Detect which cell encompasses the target text, then output its [X, Y] center coordinate. 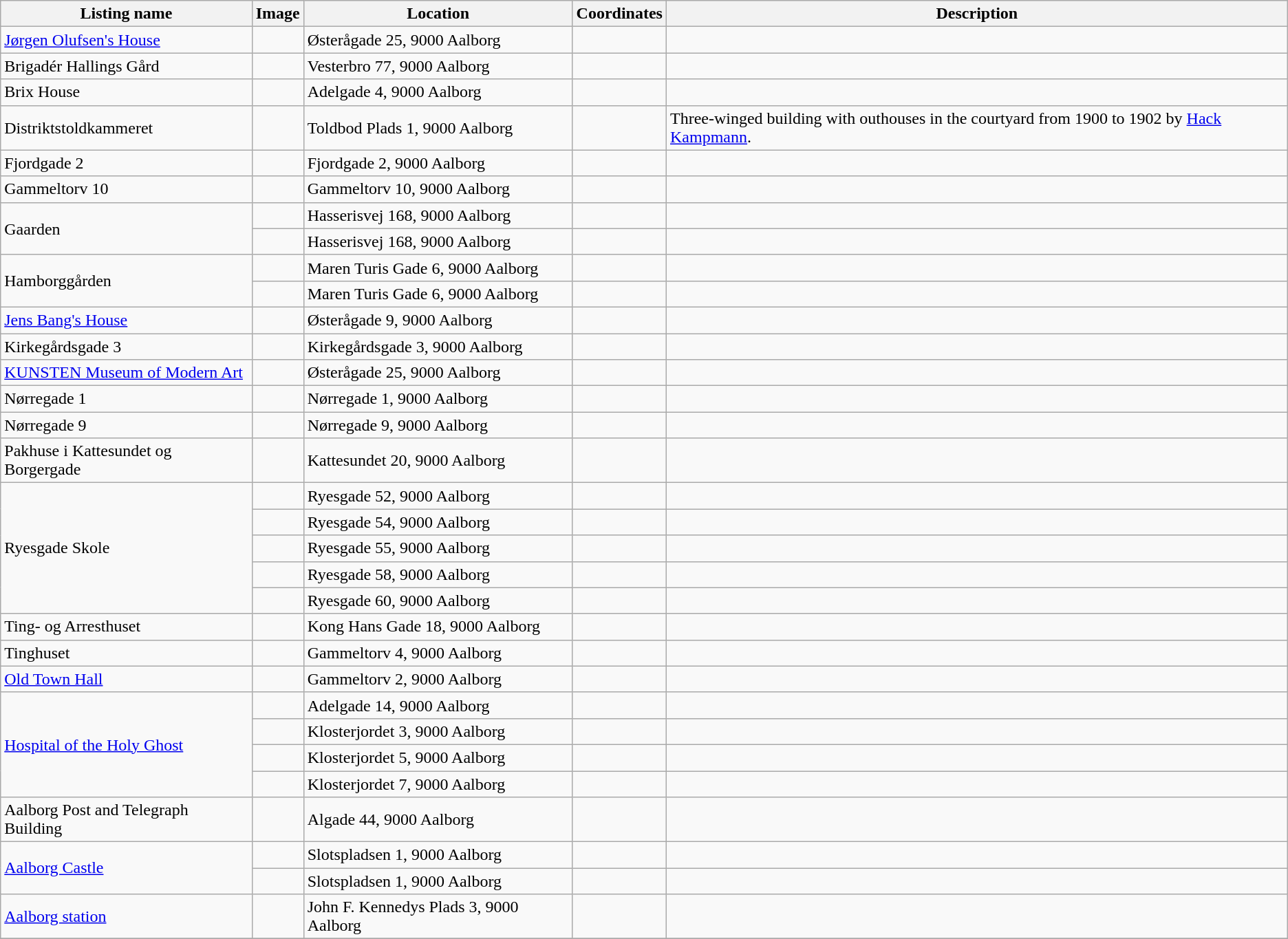
Adelgade 14, 9000 Aalborg [438, 705]
Old Town Hall [127, 679]
Klosterjordet 5, 9000 Aalborg [438, 757]
Image [278, 14]
Kirkegårdsgade 3 [127, 346]
Gammeltorv 2, 9000 Aalborg [438, 679]
John F. Kennedys Plads 3, 9000 Aalborg [438, 916]
Ryesgade 58, 9000 Aalborg [438, 574]
Gammeltorv 10 [127, 189]
Hamborggården [127, 281]
Fjordgade 2, 9000 Aalborg [438, 163]
Aalborg station [127, 916]
Vesterbro 77, 9000 Aalborg [438, 66]
Kattesundet 20, 9000 Aalborg [438, 461]
Distriktstoldkammeret [127, 128]
Three-winged building with outhouses in the courtyard from 1900 to 1902 by Hack Kampmann. [977, 128]
Ryesgade 52, 9000 Aalborg [438, 496]
Jens Bang's House [127, 320]
Ryesgade 60, 9000 Aalborg [438, 601]
Gammeltorv 4, 9000 Aalborg [438, 653]
Østerågade 9, 9000 Aalborg [438, 320]
Kong Hans Gade 18, 9000 Aalborg [438, 627]
Ryesgade 55, 9000 Aalborg [438, 548]
Ting- og Arresthuset [127, 627]
Klosterjordet 7, 9000 Aalborg [438, 784]
Kirkegårdsgade 3, 9000 Aalborg [438, 346]
Toldbod Plads 1, 9000 Aalborg [438, 128]
Coordinates [619, 14]
Listing name [127, 14]
Jørgen Olufsen's House [127, 40]
Description [977, 14]
Nørregade 9, 9000 Aalborg [438, 425]
Nørregade 1 [127, 399]
Ryesgade Skole [127, 548]
Aalborg Post and Telegraph Building [127, 820]
Hospital of the Holy Ghost [127, 744]
Fjordgade 2 [127, 163]
Klosterjordet 3, 9000 Aalborg [438, 731]
Nørregade 9 [127, 425]
KUNSTEN Museum of Modern Art [127, 373]
Brix House [127, 92]
Aalborg Castle [127, 868]
Ryesgade 54, 9000 Aalborg [438, 522]
Pakhuse i Kattesundet og Borgergade [127, 461]
Algade 44, 9000 Aalborg [438, 820]
Brigadér Hallings Gård [127, 66]
Tinghuset [127, 653]
Nørregade 1, 9000 Aalborg [438, 399]
Adelgade 4, 9000 Aalborg [438, 92]
Gammeltorv 10, 9000 Aalborg [438, 189]
Gaarden [127, 228]
Location [438, 14]
